Search for the cell housing the specified text and yield its (X, Y) center coordinate. 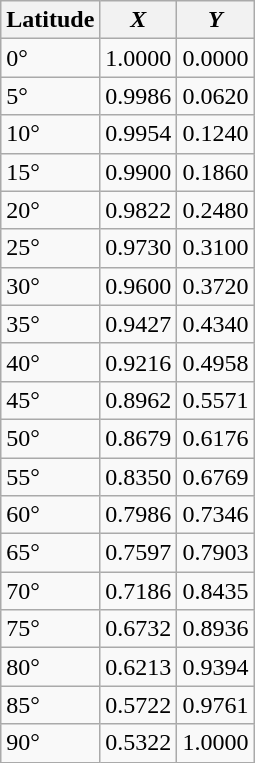
0.6769 (216, 477)
75° (50, 629)
0.7186 (138, 591)
5° (50, 96)
0.9954 (138, 134)
X (138, 20)
0.9216 (138, 362)
0.1860 (216, 172)
0.5322 (138, 743)
0.3100 (216, 248)
0.5571 (216, 400)
0.0620 (216, 96)
45° (50, 400)
0.9730 (138, 248)
0° (50, 58)
80° (50, 667)
Latitude (50, 20)
10° (50, 134)
85° (50, 705)
60° (50, 515)
Y (216, 20)
55° (50, 477)
0.9427 (138, 324)
0.9394 (216, 667)
0.4958 (216, 362)
0.8350 (138, 477)
0.1240 (216, 134)
25° (50, 248)
65° (50, 553)
30° (50, 286)
0.6213 (138, 667)
0.9822 (138, 210)
0.8936 (216, 629)
0.7903 (216, 553)
0.7597 (138, 553)
0.9986 (138, 96)
0.6176 (216, 438)
0.2480 (216, 210)
15° (50, 172)
0.8679 (138, 438)
40° (50, 362)
0.7986 (138, 515)
0.5722 (138, 705)
35° (50, 324)
0.8435 (216, 591)
70° (50, 591)
0.9900 (138, 172)
0.9761 (216, 705)
0.0000 (216, 58)
0.7346 (216, 515)
0.8962 (138, 400)
0.9600 (138, 286)
0.3720 (216, 286)
90° (50, 743)
50° (50, 438)
20° (50, 210)
0.4340 (216, 324)
0.6732 (138, 629)
